Determine the [X, Y] coordinate at the center of the cell enclosing the given text.  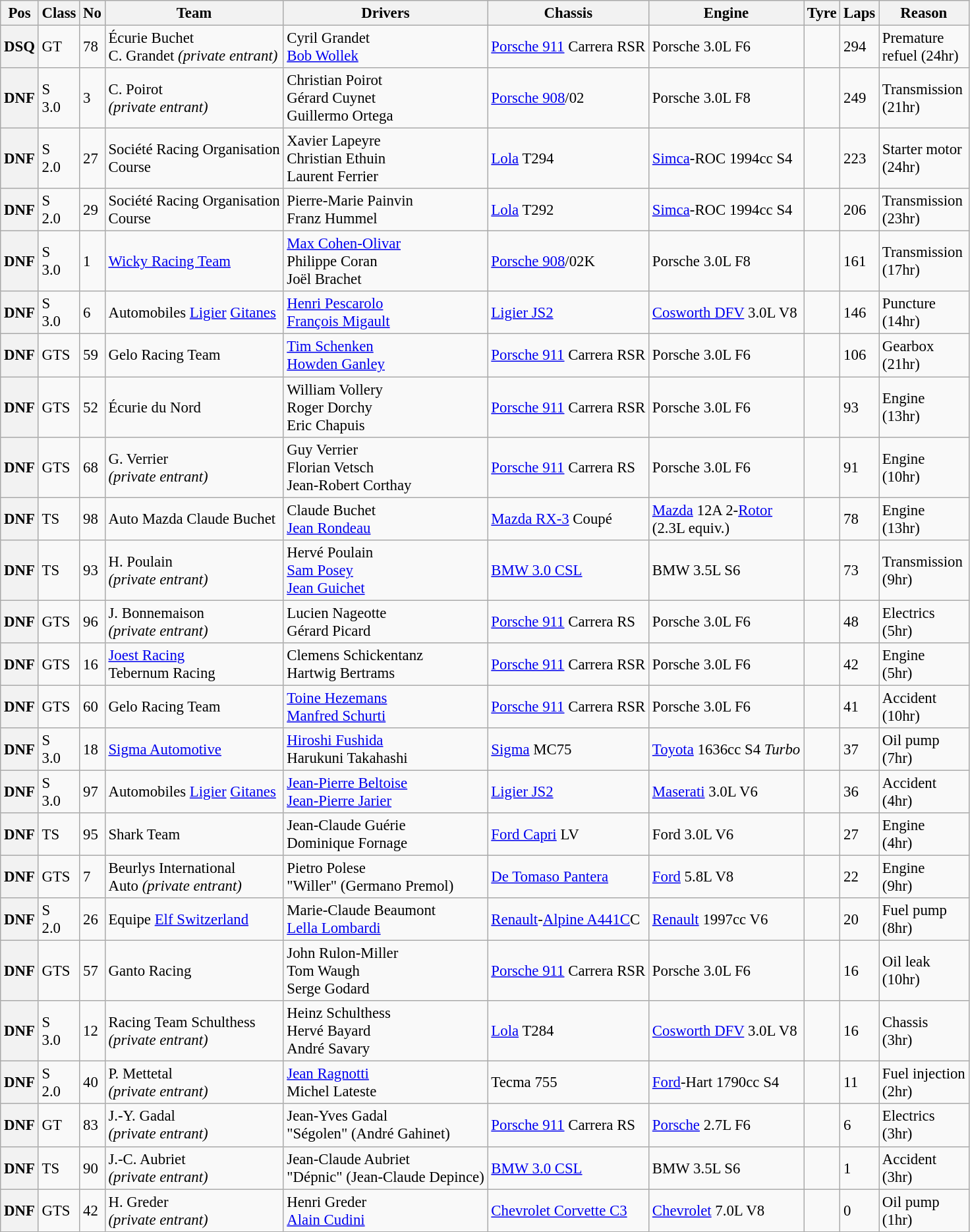
Transmission (23hr) [924, 210]
P. Mettetal(private entrant) [194, 1083]
Team [194, 13]
Lola T284 [568, 1031]
Equipe Elf Switzerland [194, 920]
Accident (4hr) [924, 792]
Puncture (14hr) [924, 312]
73 [859, 570]
J. Bonnemaison(private entrant) [194, 622]
Engine (5hr) [924, 664]
Engine (9hr) [924, 878]
Toine Hezemans Manfred Schurti [385, 706]
57 [92, 971]
Tyre [822, 13]
Pierre-Marie Painvin Franz Hummel [385, 210]
95 [92, 834]
20 [859, 920]
Electrics (3hr) [924, 1125]
Jean-Claude Guérie Dominique Fornage [385, 834]
Oil pump (7hr) [924, 750]
Racing Team Schulthess(private entrant) [194, 1031]
249 [859, 98]
40 [92, 1083]
22 [859, 878]
Claude Buchet Jean Rondeau [385, 519]
Sigma MC75 [568, 750]
Chevrolet 7.0L V8 [726, 1211]
Maserati 3.0L V6 [726, 792]
Beurlys InternationalAuto (private entrant) [194, 878]
Fuel injection (2hr) [924, 1083]
Transmission (21hr) [924, 98]
Jean-Claude Aubriet "Dépnic" (Jean-Claude Depince) [385, 1167]
294 [859, 47]
26 [92, 920]
146 [859, 312]
Drivers [385, 13]
Jean-Yves Gadal "Ségolen" (André Gahinet) [385, 1125]
Xavier Lapeyre Christian Ethuin Laurent Ferrier [385, 159]
Wicky Racing Team [194, 262]
Renault-Alpine A441CC [568, 920]
Chevrolet Corvette C3 [568, 1211]
G. Verrier(private entrant) [194, 467]
12 [92, 1031]
0 [859, 1211]
H. Greder(private entrant) [194, 1211]
Ford Capri LV [568, 834]
Chassis (3hr) [924, 1031]
36 [859, 792]
Oil leak (10hr) [924, 971]
11 [859, 1083]
Lola T294 [568, 159]
William Vollery Roger Dorchy Eric Chapuis [385, 407]
Accident (10hr) [924, 706]
Oil pump (1hr) [924, 1211]
Ganto Racing [194, 971]
Shark Team [194, 834]
Pietro Polese "Willer" (Germano Premol) [385, 878]
98 [92, 519]
Joest Racing Tebernum Racing [194, 664]
Clemens Schickentanz Hartwig Bertrams [385, 664]
Pos [20, 13]
97 [92, 792]
68 [92, 467]
60 [92, 706]
Transmission (17hr) [924, 262]
Tecma 755 [568, 1083]
161 [859, 262]
J.-Y. Gadal(private entrant) [194, 1125]
Porsche 908/02K [568, 262]
3 [92, 98]
Ford-Hart 1790cc S4 [726, 1083]
DSQ [20, 47]
Henri Pescarolo François Migault [385, 312]
Mazda 12A 2-Rotor (2.3L equiv.) [726, 519]
No [92, 13]
18 [92, 750]
Gearbox (21hr) [924, 356]
Engine [726, 13]
Christian Poirot Gérard Cuynet Guillermo Ortega [385, 98]
Lola T292 [568, 210]
Engine (10hr) [924, 467]
Jean Ragnotti Michel Lateste [385, 1083]
Auto Mazda Claude Buchet [194, 519]
Porsche 2.7L F6 [726, 1125]
Hervé Poulain Sam Posey Jean Guichet [385, 570]
Max Cohen-Olivar Philippe Coran Joël Brachet [385, 262]
Sigma Automotive [194, 750]
H. Poulain(private entrant) [194, 570]
37 [859, 750]
96 [92, 622]
Class [59, 13]
Mazda RX-3 Coupé [568, 519]
Reason [924, 13]
7 [92, 878]
Laps [859, 13]
Renault 1997cc V6 [726, 920]
Starter motor (24hr) [924, 159]
90 [92, 1167]
De Tomaso Pantera [568, 878]
Guy Verrier Florian Vetsch Jean-Robert Corthay [385, 467]
Cyril Grandet Bob Wollek [385, 47]
Ford 3.0L V6 [726, 834]
206 [859, 210]
59 [92, 356]
41 [859, 706]
Chassis [568, 13]
223 [859, 159]
Engine (4hr) [924, 834]
Hiroshi Fushida Harukuni Takahashi [385, 750]
Transmission (9hr) [924, 570]
Écurie du Nord [194, 407]
Toyota 1636cc S4 Turbo [726, 750]
106 [859, 356]
Lucien Nageotte Gérard Picard [385, 622]
Premature refuel (24hr) [924, 47]
C. Poirot(private entrant) [194, 98]
John Rulon-Miller Tom Waugh Serge Godard [385, 971]
Accident (3hr) [924, 1167]
Fuel pump (8hr) [924, 920]
Jean-Pierre Beltoise Jean-Pierre Jarier [385, 792]
Electrics (5hr) [924, 622]
Henri Greder Alain Cudini [385, 1211]
Écurie Buchet C. Grandet (private entrant) [194, 47]
Ford 5.8L V8 [726, 878]
Heinz Schulthess Hervé Bayard André Savary [385, 1031]
Porsche 908/02 [568, 98]
91 [859, 467]
48 [859, 622]
J.-C. Aubriet(private entrant) [194, 1167]
Tim Schenken Howden Ganley [385, 356]
Marie-Claude Beaumont Lella Lombardi [385, 920]
52 [92, 407]
29 [92, 210]
83 [92, 1125]
